Find where the given text appears and provide that cell's center as (X, Y) coordinate. 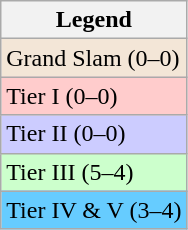
Tier IV & V (3–4) (94, 210)
Tier III (5–4) (94, 172)
Grand Slam (0–0) (94, 58)
Tier I (0–0) (94, 96)
Tier II (0–0) (94, 134)
Legend (94, 20)
